Identify which cell holds the provided text, then report its [x, y] central coordinate. 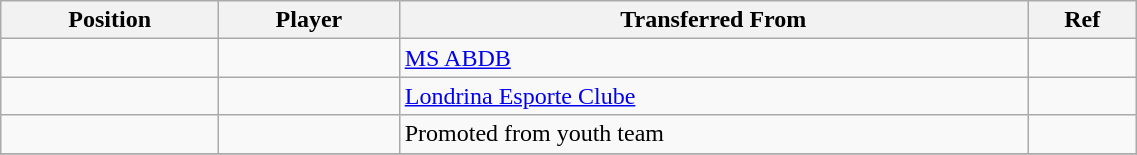
Player [310, 20]
Promoted from youth team [713, 134]
Londrina Esporte Clube [713, 96]
MS ABDB [713, 58]
Transferred From [713, 20]
Ref [1082, 20]
Position [110, 20]
